Search for the cell housing the specified text and yield its (x, y) center coordinate. 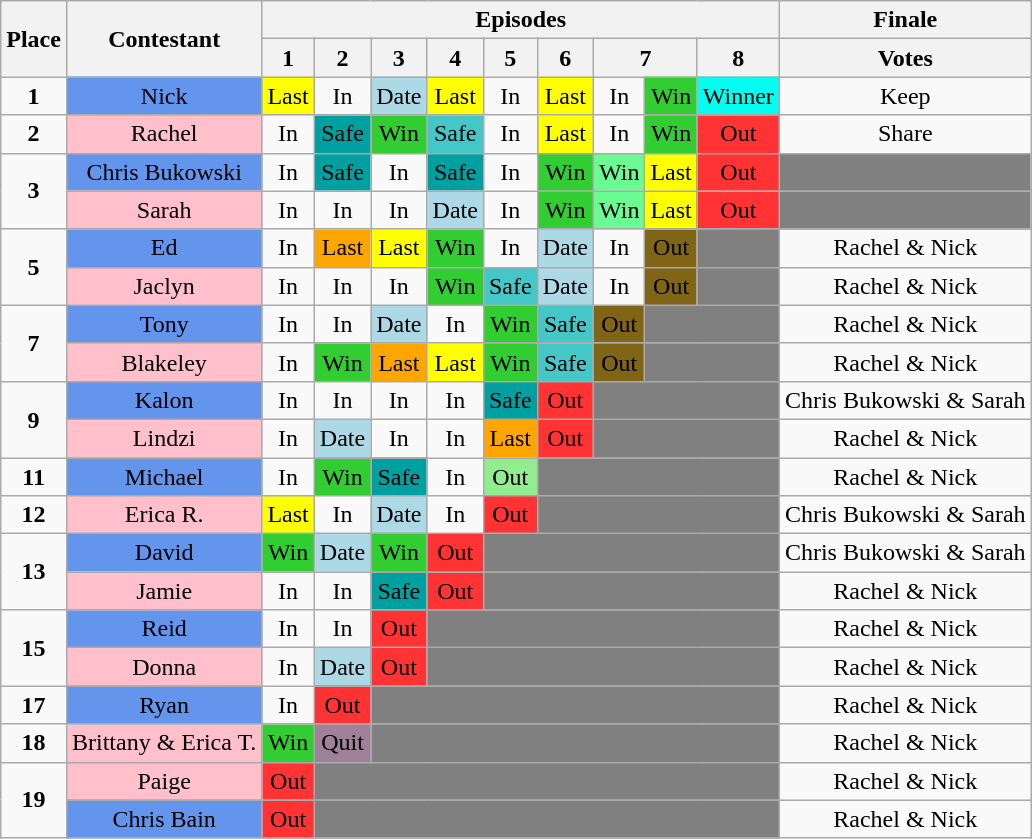
Brittany & Erica T. (164, 743)
Winner (738, 96)
Finale (905, 20)
15 (34, 648)
6 (565, 58)
Nick (164, 96)
8 (738, 58)
11 (34, 477)
Blakeley (164, 362)
Place (34, 39)
Sarah (164, 210)
18 (34, 743)
Votes (905, 58)
Erica R. (164, 515)
Jamie (164, 591)
Jaclyn (164, 286)
David (164, 553)
12 (34, 515)
Keep (905, 96)
19 (34, 800)
Rachel (164, 134)
Contestant (164, 39)
Chris Bain (164, 819)
13 (34, 572)
9 (34, 419)
Ed (164, 248)
Reid (164, 629)
4 (455, 58)
Kalon (164, 400)
Tony (164, 324)
17 (34, 705)
Ryan (164, 705)
Paige (164, 781)
Share (905, 134)
Michael (164, 477)
Episodes (520, 20)
Donna (164, 667)
Chris Bukowski (164, 172)
Lindzi (164, 438)
Quit (342, 743)
